Detect which cell encompasses the target text, then output its [X, Y] center coordinate. 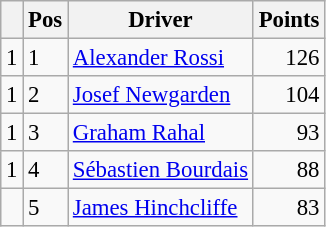
2 [46, 95]
4 [46, 170]
5 [46, 208]
Pos [46, 20]
Sébastien Bourdais [161, 170]
104 [288, 95]
Points [288, 20]
James Hinchcliffe [161, 208]
Driver [161, 20]
3 [46, 133]
88 [288, 170]
83 [288, 208]
126 [288, 58]
Josef Newgarden [161, 95]
Graham Rahal [161, 133]
93 [288, 133]
Alexander Rossi [161, 58]
